Determine the [X, Y] coordinate at the center of the cell enclosing the given text.  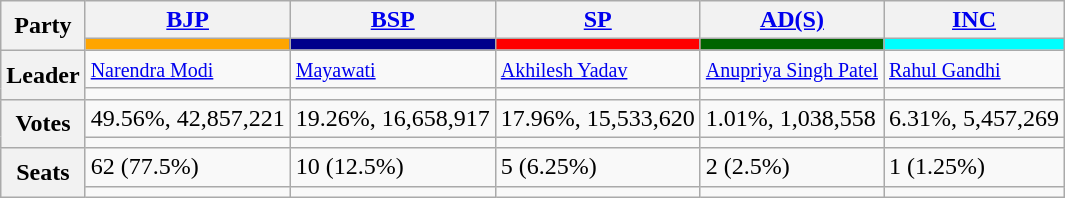
Narendra Modi [188, 69]
17.96%, 15,533,620 [598, 118]
BSP [392, 20]
Votes [43, 124]
SP [598, 20]
19.26%, 16,658,917 [392, 118]
10 (12.5%) [392, 167]
1.01%, 1,038,558 [792, 118]
1 (1.25%) [974, 167]
49.56%, 42,857,221 [188, 118]
62 (77.5%) [188, 167]
AD(S) [792, 20]
Akhilesh Yadav [598, 69]
INC [974, 20]
Leader [43, 74]
Party [43, 26]
Anupriya Singh Patel [792, 69]
2 (2.5%) [792, 167]
Seats [43, 172]
Rahul Gandhi [974, 69]
6.31%, 5,457,269 [974, 118]
BJP [188, 20]
Mayawati [392, 69]
5 (6.25%) [598, 167]
